Search for the cell housing the specified text and yield its [X, Y] center coordinate. 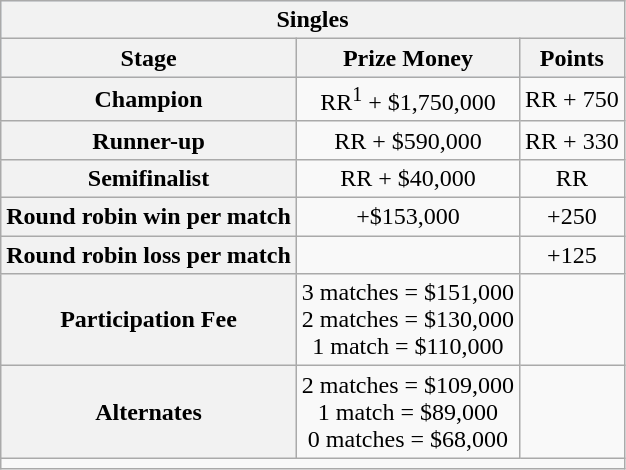
Points [572, 58]
Singles [312, 20]
RR + $40,000 [408, 178]
RR1 + $1,750,000 [408, 100]
RR [572, 178]
RR + 750 [572, 100]
RR + $590,000 [408, 140]
RR + 330 [572, 140]
Round robin win per match [149, 217]
Prize Money [408, 58]
Round robin loss per match [149, 255]
+250 [572, 217]
3 matches = $151,0002 matches = $130,0001 match = $110,000 [408, 320]
+125 [572, 255]
Stage [149, 58]
2 matches = $109,0001 match = $89,0000 matches = $68,000 [408, 412]
Runner-up [149, 140]
+$153,000 [408, 217]
Alternates [149, 412]
Champion [149, 100]
Participation Fee [149, 320]
Semifinalist [149, 178]
